Pinpoint the cell where the given text exists, returning its (x, y) midpoint coordinate. 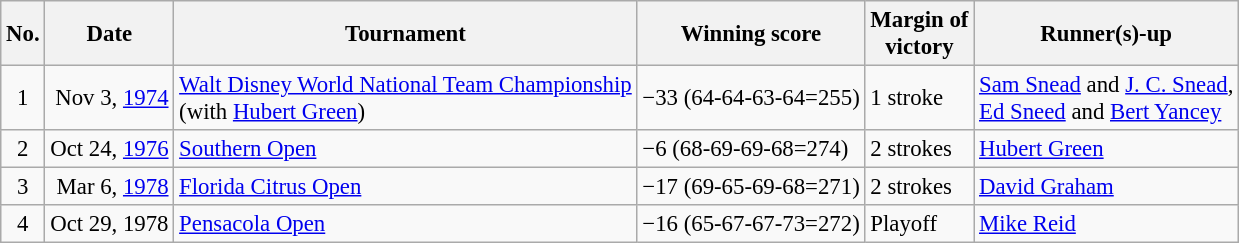
David Graham (1106, 187)
Date (110, 34)
Hubert Green (1106, 149)
Oct 24, 1976 (110, 149)
−33 (64-64-63-64=255) (751, 98)
Sam Snead and J. C. Snead, Ed Sneed and Bert Yancey (1106, 98)
No. (23, 34)
−16 (65-67-67-73=272) (751, 224)
Pensacola Open (406, 224)
Tournament (406, 34)
Playoff (920, 224)
Mike Reid (1106, 224)
Runner(s)-up (1106, 34)
1 (23, 98)
Florida Citrus Open (406, 187)
3 (23, 187)
Mar 6, 1978 (110, 187)
Nov 3, 1974 (110, 98)
Margin ofvictory (920, 34)
1 stroke (920, 98)
−6 (68-69-69-68=274) (751, 149)
2 (23, 149)
Oct 29, 1978 (110, 224)
4 (23, 224)
Walt Disney World National Team Championship(with Hubert Green) (406, 98)
−17 (69-65-69-68=271) (751, 187)
Southern Open (406, 149)
Winning score (751, 34)
